Pinpoint the cell where the given text exists, returning its [x, y] midpoint coordinate. 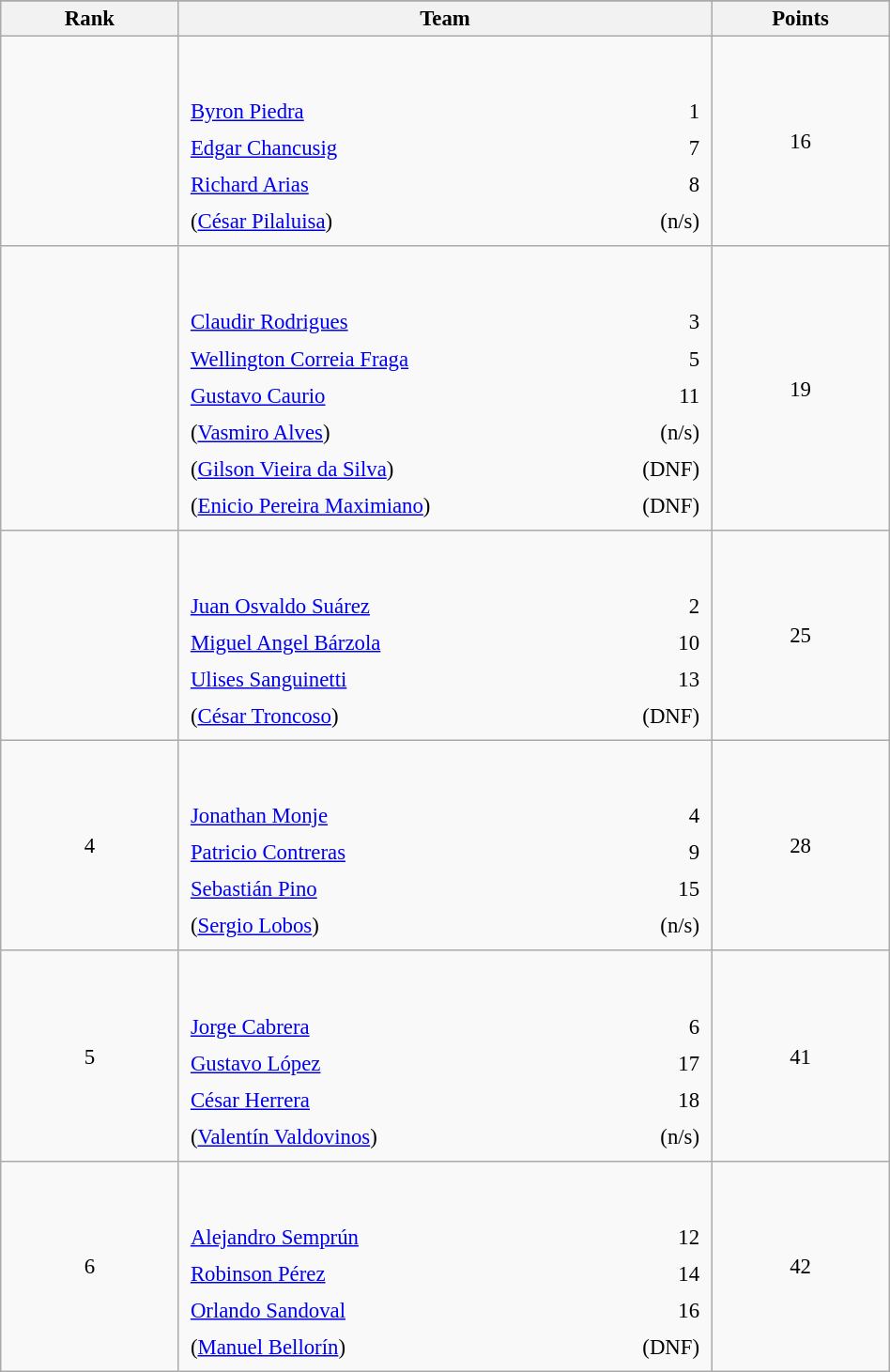
28 [800, 846]
Alejandro Semprún 12 Robinson Pérez 14 Orlando Sandoval 16 (Manuel Bellorín) (DNF) [445, 1267]
Sebastián Pino [385, 889]
Robinson Pérez [374, 1273]
Claudir Rodrigues [390, 322]
Points [800, 19]
3 [650, 322]
Miguel Angel Bárzola [379, 642]
Jonathan Monje 4 Patricio Contreras 9 Sebastián Pino 15 (Sergio Lobos) (n/s) [445, 846]
15 [646, 889]
7 [644, 148]
César Herrera [392, 1100]
1 [644, 112]
18 [653, 1100]
Jorge Cabrera [392, 1026]
Jonathan Monje [385, 816]
Gustavo López [392, 1063]
Patricio Contreras [385, 853]
(Sergio Lobos) [385, 926]
(Enicio Pereira Maximiano) [390, 505]
Gustavo Caurio [390, 395]
41 [800, 1056]
Team [445, 19]
Jorge Cabrera 6 Gustavo López 17 César Herrera 18 (Valentín Valdovinos) (n/s) [445, 1056]
Juan Osvaldo Suárez [379, 606]
Byron Piedra [383, 112]
10 [640, 642]
Ulises Sanguinetti [379, 679]
Edgar Chancusig [383, 148]
14 [634, 1273]
9 [646, 853]
8 [644, 185]
Rank [90, 19]
(César Pilaluisa) [383, 222]
(César Troncoso) [379, 716]
Wellington Correia Fraga [390, 359]
Richard Arias [383, 185]
Byron Piedra 1 Edgar Chancusig 7 Richard Arias 8 (César Pilaluisa) (n/s) [445, 142]
Juan Osvaldo Suárez 2 Miguel Angel Bárzola 10 Ulises Sanguinetti 13 (César Troncoso) (DNF) [445, 636]
11 [650, 395]
(Vasmiro Alves) [390, 432]
(Valentín Valdovinos) [392, 1136]
25 [800, 636]
Alejandro Semprún [374, 1237]
12 [634, 1237]
19 [800, 388]
Orlando Sandoval [374, 1310]
(Gilson Vieira da Silva) [390, 469]
2 [640, 606]
(Manuel Bellorín) [374, 1347]
17 [653, 1063]
13 [640, 679]
42 [800, 1267]
